For the text-containing cell, return its midpoint in [x, y] coordinate format. 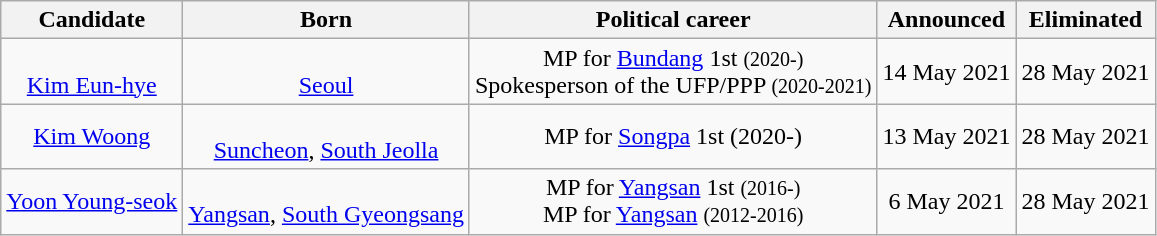
Kim Woong [92, 136]
Kim Eun-hye [92, 72]
6 May 2021 [946, 202]
Suncheon, South Jeolla [326, 136]
Yangsan, South Gyeongsang [326, 202]
Born [326, 20]
Eliminated [1086, 20]
Political career [673, 20]
13 May 2021 [946, 136]
MP for Songpa 1st (2020-) [673, 136]
14 May 2021 [946, 72]
Yoon Young-seok [92, 202]
Candidate [92, 20]
MP for Bundang 1st (2020-)Spokesperson of the UFP/PPP (2020-2021) [673, 72]
MP for Yangsan 1st (2016-)MP for Yangsan (2012-2016) [673, 202]
Announced [946, 20]
Seoul [326, 72]
